Capture the cell that displays the provided text and extract its (x, y) central coordinate. 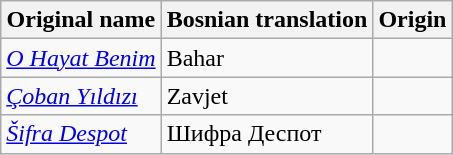
Bahar (267, 58)
Шифра Деспот (267, 134)
Šifra Despot (81, 134)
Original name (81, 20)
Origin (412, 20)
Çoban Yıldızı (81, 96)
O Hayat Benim (81, 58)
Zavjet (267, 96)
Bosnian translation (267, 20)
